Search for the cell housing the specified text and yield its (x, y) center coordinate. 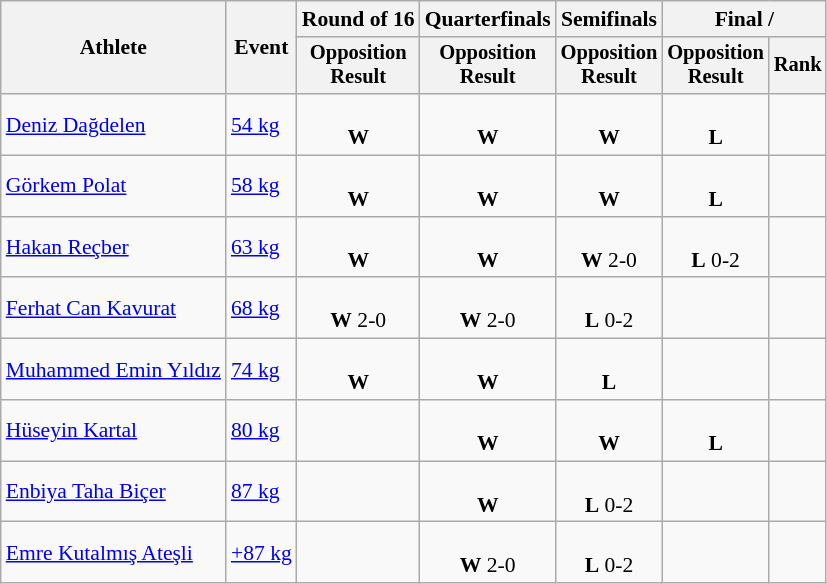
Event (262, 48)
Enbiya Taha Biçer (114, 492)
Görkem Polat (114, 186)
68 kg (262, 308)
Rank (798, 66)
Quarterfinals (488, 19)
Ferhat Can Kavurat (114, 308)
Round of 16 (358, 19)
Muhammed Emin Yıldız (114, 370)
Hüseyin Kartal (114, 430)
54 kg (262, 124)
Hakan Reçber (114, 248)
63 kg (262, 248)
+87 kg (262, 552)
Athlete (114, 48)
Semifinals (610, 19)
80 kg (262, 430)
74 kg (262, 370)
Deniz Dağdelen (114, 124)
Emre Kutalmış Ateşli (114, 552)
58 kg (262, 186)
Final / (744, 19)
87 kg (262, 492)
